Identify which cell holds the provided text, then report its [x, y] central coordinate. 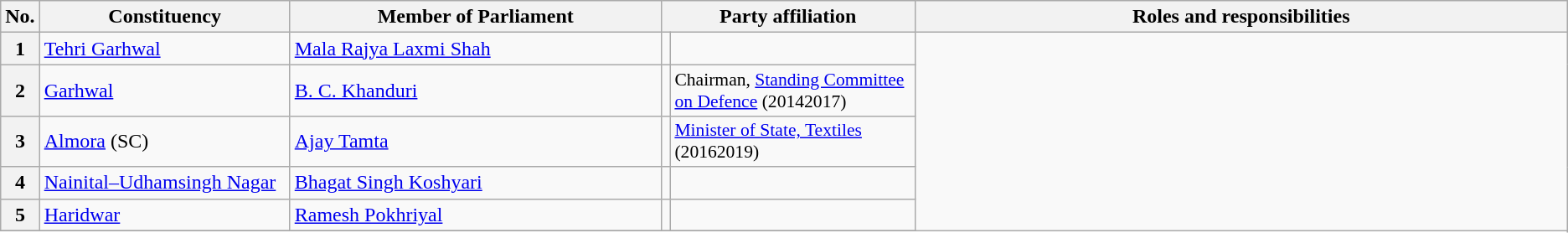
Bhagat Singh Koshyari [476, 183]
5 [20, 215]
Mala Rajya Laxmi Shah [476, 49]
Member of Parliament [476, 17]
Haridwar [164, 215]
2 [20, 91]
B. C. Khanduri [476, 91]
No. [20, 17]
Constituency [164, 17]
4 [20, 183]
Nainital–Udhamsingh Nagar [164, 183]
Chairman, Standing Committee on Defence (20142017) [792, 91]
Minister of State, Textiles (20162019) [792, 141]
Ajay Tamta [476, 141]
Almora (SC) [164, 141]
Party affiliation [787, 17]
Garhwal [164, 91]
Tehri Garhwal [164, 49]
Ramesh Pokhriyal [476, 215]
Roles and responsibilities [1241, 17]
3 [20, 141]
1 [20, 49]
